Output the (x, y) coordinate of the center of the cell containing the given text.  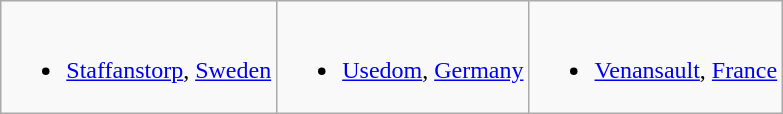
Venansault, France (656, 58)
Usedom, Germany (403, 58)
Staffanstorp, Sweden (139, 58)
